Find where the given text appears and provide that cell's center as (X, Y) coordinate. 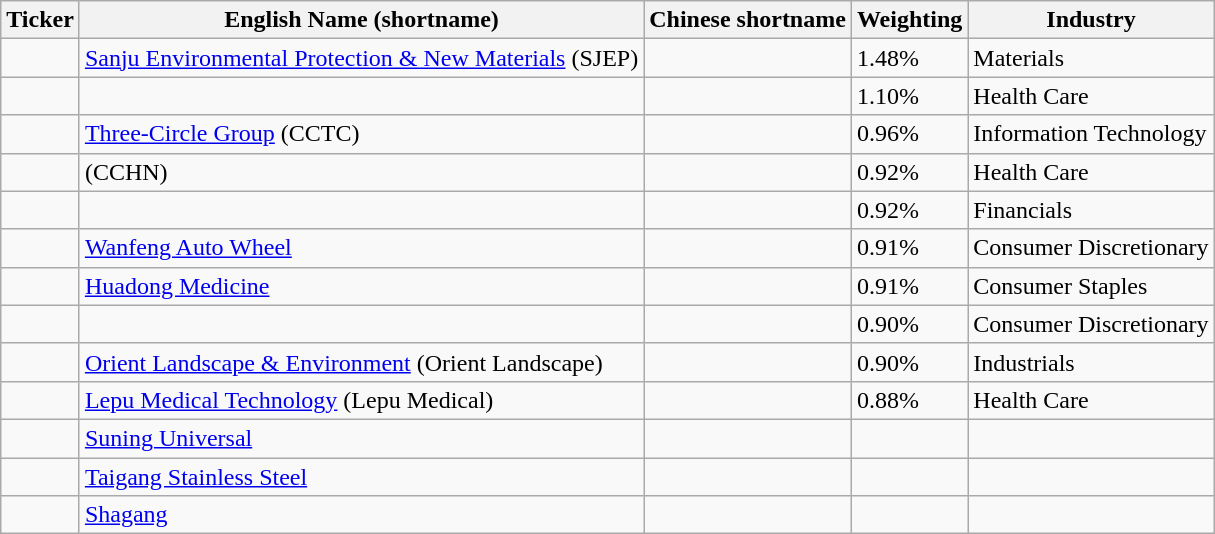
Materials (1091, 58)
Ticker (40, 20)
Industry (1091, 20)
Lepu Medical Technology (Lepu Medical) (361, 400)
Sanju Environmental Protection & New Materials (SJEP) (361, 58)
0.88% (909, 400)
Financials (1091, 210)
English Name (shortname) (361, 20)
Huadong Medicine (361, 286)
Wanfeng Auto Wheel (361, 248)
Shagang (361, 515)
0.96% (909, 134)
(CCHN) (361, 172)
1.10% (909, 96)
Taigang Stainless Steel (361, 477)
Suning Universal (361, 438)
Orient Landscape & Environment (Orient Landscape) (361, 362)
1.48% (909, 58)
Industrials (1091, 362)
Three-Circle Group (CCTC) (361, 134)
Information Technology (1091, 134)
Consumer Staples (1091, 286)
Chinese shortname (748, 20)
Weighting (909, 20)
